Provide the (x, y) coordinate of the cell's center where the given text is located.  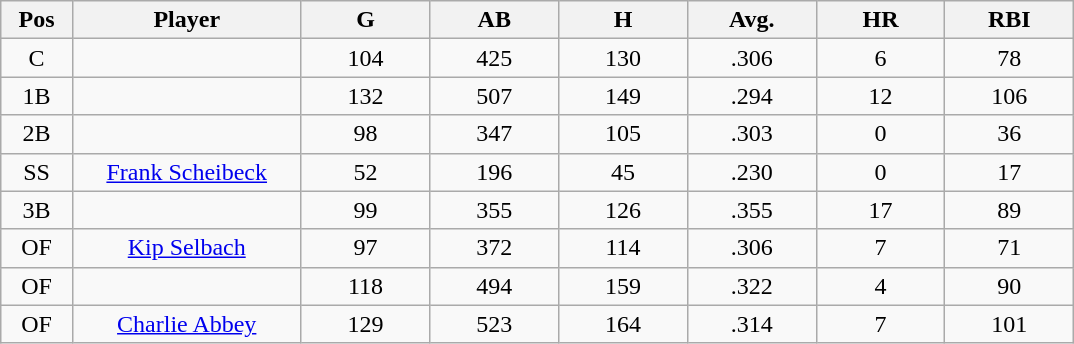
C (37, 58)
105 (624, 134)
101 (1010, 324)
1B (37, 96)
90 (1010, 286)
45 (624, 172)
118 (366, 286)
AB (494, 20)
Frank Scheibeck (186, 172)
99 (366, 210)
425 (494, 58)
355 (494, 210)
6 (880, 58)
97 (366, 248)
159 (624, 286)
36 (1010, 134)
HR (880, 20)
126 (624, 210)
3B (37, 210)
347 (494, 134)
2B (37, 134)
Player (186, 20)
Kip Selbach (186, 248)
104 (366, 58)
.294 (752, 96)
106 (1010, 96)
507 (494, 96)
RBI (1010, 20)
.303 (752, 134)
SS (37, 172)
H (624, 20)
494 (494, 286)
4 (880, 286)
.314 (752, 324)
132 (366, 96)
Charlie Abbey (186, 324)
98 (366, 134)
114 (624, 248)
129 (366, 324)
Pos (37, 20)
89 (1010, 210)
12 (880, 96)
.322 (752, 286)
164 (624, 324)
196 (494, 172)
523 (494, 324)
.230 (752, 172)
149 (624, 96)
71 (1010, 248)
Avg. (752, 20)
372 (494, 248)
52 (366, 172)
78 (1010, 58)
130 (624, 58)
.355 (752, 210)
G (366, 20)
